For the text-containing cell, return its midpoint in [X, Y] coordinate format. 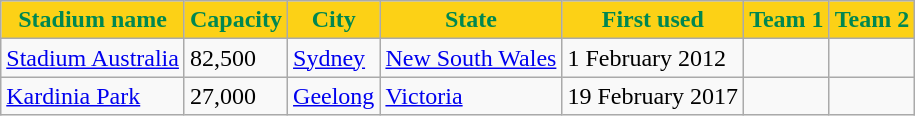
New South Wales [471, 58]
19 February 2017 [653, 96]
Team 2 [872, 20]
1 February 2012 [653, 58]
Stadium Australia [93, 58]
Geelong [334, 96]
City [334, 20]
27,000 [236, 96]
Stadium name [93, 20]
Team 1 [787, 20]
Kardinia Park [93, 96]
Capacity [236, 20]
Sydney [334, 58]
State [471, 20]
Victoria [471, 96]
First used [653, 20]
82,500 [236, 58]
